For the text-containing cell, return its midpoint in [x, y] coordinate format. 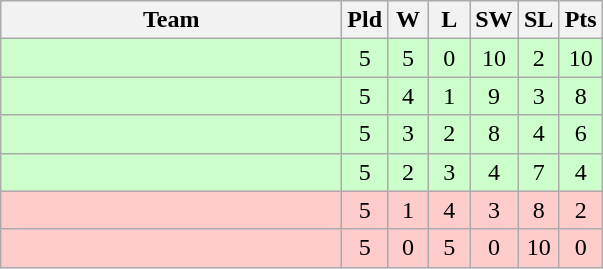
Pld [365, 20]
9 [494, 96]
L [450, 20]
7 [538, 172]
SW [494, 20]
Pts [580, 20]
6 [580, 134]
SL [538, 20]
Team [172, 20]
W [408, 20]
